Find where the given text appears and provide that cell's center as [x, y] coordinate. 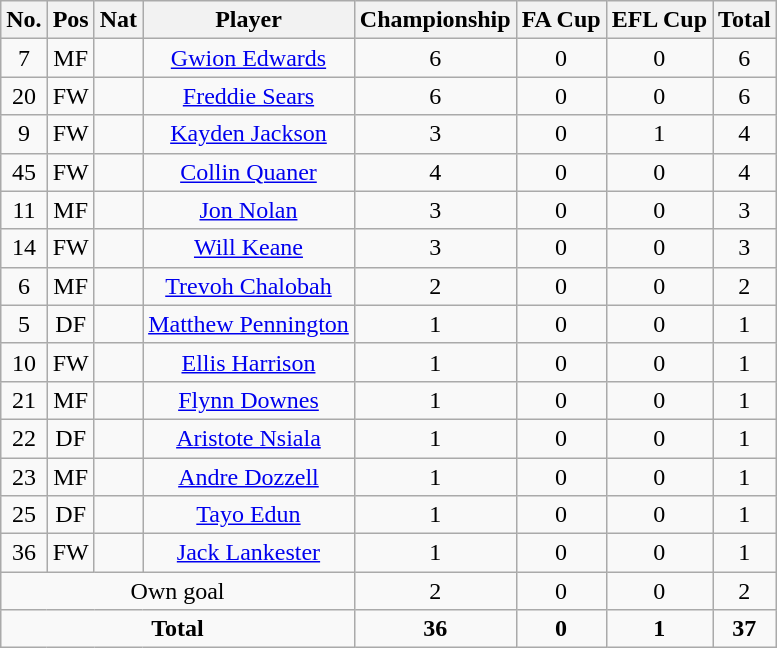
5 [24, 324]
FA Cup [561, 20]
Ellis Harrison [249, 362]
No. [24, 20]
10 [24, 362]
Kayden Jackson [249, 134]
20 [24, 96]
Own goal [178, 591]
Gwion Edwards [249, 58]
Andre Dozzell [249, 477]
9 [24, 134]
Flynn Downes [249, 400]
Player [249, 20]
11 [24, 210]
23 [24, 477]
Championship [435, 20]
21 [24, 400]
Pos [70, 20]
Jack Lankester [249, 553]
Freddie Sears [249, 96]
45 [24, 172]
7 [24, 58]
EFL Cup [659, 20]
22 [24, 438]
Trevoh Chalobah [249, 286]
Tayo Edun [249, 515]
Matthew Pennington [249, 324]
Will Keane [249, 248]
Aristote Nsiala [249, 438]
Collin Quaner [249, 172]
Jon Nolan [249, 210]
37 [745, 629]
25 [24, 515]
14 [24, 248]
Nat [118, 20]
